Pinpoint the cell where the given text exists, returning its [X, Y] midpoint coordinate. 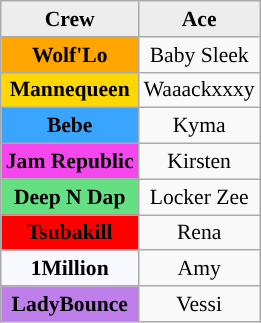
Locker Zee [200, 197]
Waaackxxxy [200, 90]
Kirsten [200, 162]
Wolf'Lo [70, 55]
Ace [200, 19]
1Million [70, 269]
Baby Sleek [200, 55]
Tsubakill [70, 233]
LadyBounce [70, 304]
Bebe [70, 126]
Mannequeen [70, 90]
Crew [70, 19]
Jam Republic [70, 162]
Rena [200, 233]
Amy [200, 269]
Vessi [200, 304]
Deep N Dap [70, 197]
Kyma [200, 126]
